Search for the cell housing the specified text and yield its [x, y] center coordinate. 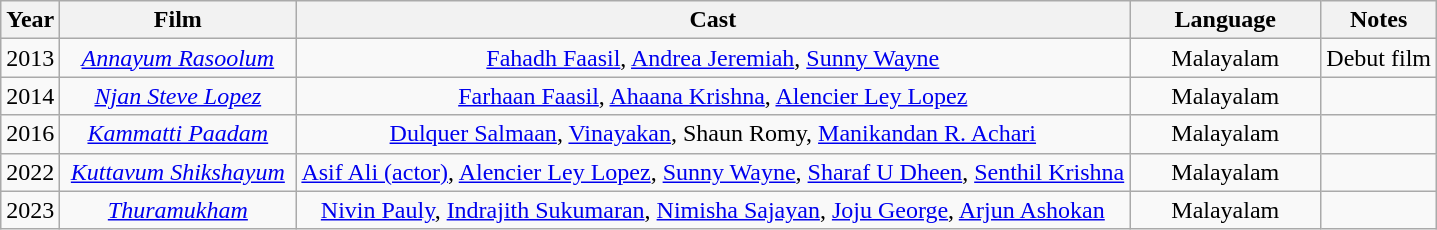
Fahadh Faasil, Andrea Jeremiah, Sunny Wayne [713, 58]
Notes [1379, 20]
Film [178, 20]
Njan Steve Lopez [178, 96]
Year [30, 20]
2014 [30, 96]
Language [1226, 20]
Nivin Pauly, Indrajith Sukumaran, Nimisha Sajayan, Joju George, Arjun Ashokan [713, 210]
Asif Ali (actor), Alencier Ley Lopez, Sunny Wayne, Sharaf U Dheen, Senthil Krishna [713, 172]
2016 [30, 134]
Debut film [1379, 58]
Cast [713, 20]
Thuramukham [178, 210]
Kuttavum Shikshayum [178, 172]
Farhaan Faasil, Ahaana Krishna, Alencier Ley Lopez [713, 96]
2023 [30, 210]
Dulquer Salmaan, Vinayakan, Shaun Romy, Manikandan R. Achari [713, 134]
Annayum Rasoolum [178, 58]
2022 [30, 172]
Kammatti Paadam [178, 134]
2013 [30, 58]
